Output the (x, y) coordinate of the center of the cell containing the given text.  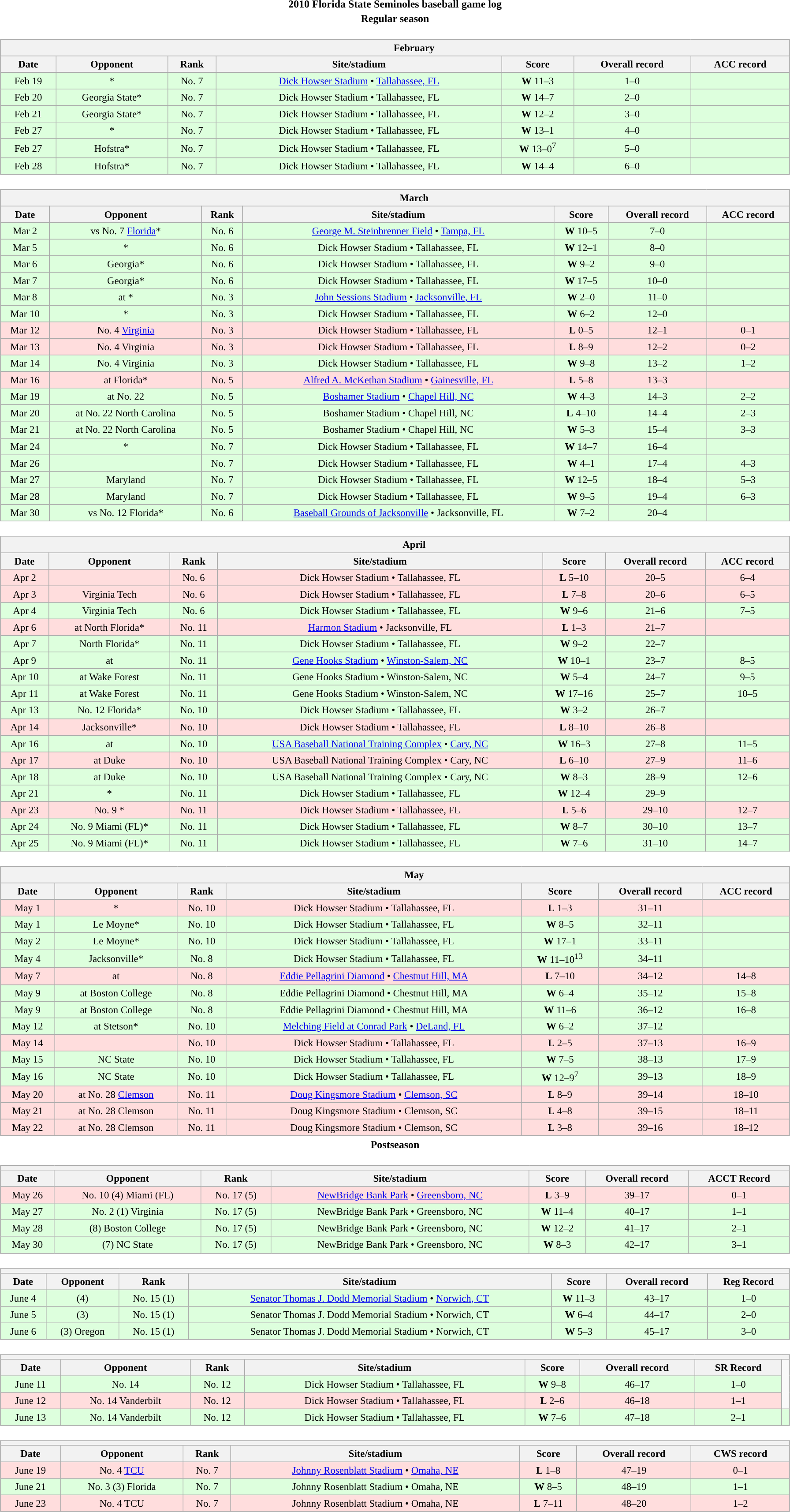
Feb 21 (28, 114)
Apr 4 (25, 611)
Mar 13 (25, 347)
48–20 (634, 1504)
38–13 (651, 1059)
18–11 (746, 1111)
L 5–8 (581, 380)
23–7 (655, 661)
Mar 7 (25, 281)
26–7 (655, 710)
24–7 (655, 677)
39–16 (651, 1127)
12–0 (657, 314)
33–11 (651, 941)
12–2 (657, 347)
9–0 (657, 264)
Mar 19 (25, 397)
17–9 (746, 1059)
Mar 21 (25, 430)
June 4 (23, 1298)
W 3–2 (574, 710)
20–4 (657, 513)
Harmon Stadium • Jacksonville, FL (380, 627)
W 12–97 (560, 1077)
June 13 (31, 1417)
W 13–1 (538, 131)
Feb 19 (28, 81)
North Florida* (109, 644)
Reg Record (749, 1281)
48–19 (634, 1487)
20–5 (655, 578)
L 2–6 (552, 1401)
Mar 27 (25, 479)
Mar 6 (25, 264)
Mar 16 (25, 380)
Mar 24 (25, 446)
ACCT Record (739, 1179)
L 2–5 (560, 1043)
Apr 10 (25, 677)
14–3 (657, 397)
13–2 (657, 363)
47–18 (637, 1417)
W 10–1 (574, 661)
Apr 23 (25, 810)
May 30 (27, 1245)
Mar 26 (25, 463)
Apr 13 (25, 710)
Mar 2 (25, 231)
46–18 (637, 1401)
Apr 24 (25, 827)
30–10 (655, 827)
May 20 (28, 1094)
44–17 (657, 1314)
at North Florida* (109, 627)
Baseball Grounds of Jacksonville • Jacksonville, FL (398, 513)
18–4 (657, 479)
25–7 (655, 694)
14–7 (748, 843)
June 23 (31, 1504)
George M. Steinbrenner Field • Tampa, FL (398, 231)
17–4 (657, 463)
Apr 16 (25, 744)
SR Record (738, 1368)
16–4 (657, 446)
4–0 (632, 131)
45–17 (657, 1331)
June 12 (31, 1401)
14–4 (657, 413)
8–0 (657, 247)
L 0–5 (581, 330)
Mar 20 (25, 413)
6–4 (748, 578)
(8) Boston College (127, 1228)
19–4 (657, 496)
18–10 (746, 1094)
Apr 3 (25, 594)
vs No. 7 Florida* (126, 231)
L 4–8 (560, 1111)
11–5 (748, 744)
32–11 (651, 924)
May 27 (27, 1212)
8–5 (748, 661)
Apr 9 (25, 661)
May 15 (28, 1059)
W 2–0 (581, 297)
Apr 18 (25, 777)
May 21 (28, 1111)
Alfred A. McKethan Stadium • Gainesville, FL (398, 380)
L 3–9 (557, 1195)
Apr 11 (25, 694)
36–12 (651, 1010)
40–17 (637, 1212)
W 5–4 (574, 677)
18–12 (746, 1127)
12–6 (748, 777)
June 19 (31, 1471)
No. 3 (3) Florida (122, 1487)
29–10 (655, 810)
Feb 20 (28, 97)
June 21 (31, 1487)
2–2 (749, 397)
May 22 (28, 1127)
13–7 (748, 827)
Apr 21 (25, 793)
(3) Oregon (82, 1331)
No. 10 (4) Miami (FL) (127, 1195)
43–17 (657, 1298)
16–9 (746, 1043)
35–12 (651, 993)
29–9 (655, 793)
L 7–11 (548, 1504)
31–11 (651, 908)
2–3 (749, 413)
CWS record (741, 1454)
Mar 28 (25, 496)
18–9 (746, 1077)
May 14 (28, 1043)
W 12–4 (574, 793)
39–17 (637, 1195)
June 5 (23, 1314)
13–3 (657, 380)
42–17 (637, 1245)
11–6 (748, 760)
10–5 (748, 694)
21–7 (655, 627)
14–8 (746, 976)
W 11–1013 (560, 958)
May 2 (28, 941)
June 11 (31, 1384)
39–14 (651, 1094)
41–17 (637, 1228)
No. 14 (125, 1384)
27–9 (655, 760)
L 7–8 (574, 594)
15–8 (746, 993)
21–6 (655, 611)
16–8 (746, 1010)
34–11 (651, 958)
No. 2 (1) Virginia (127, 1212)
11–0 (657, 297)
47–19 (634, 1471)
L 5–6 (574, 810)
March (395, 198)
Apr 14 (25, 727)
L 5–10 (574, 578)
37–12 (651, 1026)
L 8–10 (574, 727)
28–9 (655, 777)
L 1–8 (548, 1471)
May (395, 875)
(7) NC State (127, 1245)
W 11–4 (557, 1212)
27–8 (655, 744)
at * (126, 297)
May 7 (28, 976)
W 17–5 (581, 281)
Apr 7 (25, 644)
W 10–5 (581, 231)
W 7–2 (581, 513)
at Stetson* (116, 1026)
W 4–3 (581, 397)
Apr 6 (25, 627)
W 9–6 (574, 611)
vs No. 12 Florida* (126, 513)
W 7–5 (560, 1059)
L 3–8 (560, 1127)
37–13 (651, 1043)
February (395, 48)
34–12 (651, 976)
39–13 (651, 1077)
9–5 (748, 677)
W 17–16 (574, 694)
W 12–5 (581, 479)
22–7 (655, 644)
3–1 (739, 1245)
May 16 (28, 1077)
6–5 (748, 594)
Mar 10 (25, 314)
Apr 17 (25, 760)
May 28 (27, 1228)
15–4 (657, 430)
No. 9 * (109, 810)
Apr 2 (25, 578)
No. 12 Florida* (109, 710)
7–0 (657, 231)
6–0 (632, 166)
0–2 (749, 347)
Mar 30 (25, 513)
W 16–3 (574, 744)
May 12 (28, 1026)
(3) (82, 1314)
Mar 14 (25, 363)
4–3 (749, 463)
L 4–10 (581, 413)
at No. 22 (126, 397)
Mar 8 (25, 297)
7–5 (748, 611)
10–0 (657, 281)
3–3 (749, 430)
May 4 (28, 958)
John Sessions Stadium • Jacksonville, FL (398, 297)
6–3 (749, 496)
W 13–07 (538, 148)
26–8 (655, 727)
W 4–1 (581, 463)
5–3 (749, 479)
20–6 (655, 594)
Apr 25 (25, 843)
Melching Field at Conrad Park • DeLand, FL (374, 1026)
W 8–7 (574, 827)
W 17–1 (560, 941)
Mar 12 (25, 330)
at Florida* (126, 380)
W 12–1 (581, 247)
May 26 (27, 1195)
39–15 (651, 1111)
12–1 (657, 330)
W 11–6 (560, 1010)
Feb 28 (28, 166)
31–10 (655, 843)
5–0 (632, 148)
W 9–5 (581, 496)
Mar 5 (25, 247)
June 6 (23, 1331)
W 14–4 (538, 166)
April (395, 544)
L 7–10 (560, 976)
12–7 (748, 810)
46–17 (637, 1384)
L 6–10 (574, 760)
(4) (82, 1298)
